Provide the (X, Y) coordinate of the cell's center where the given text is located.  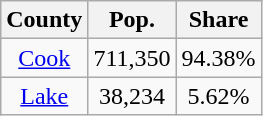
Share (218, 20)
County (44, 20)
711,350 (132, 58)
5.62% (218, 96)
Cook (44, 58)
94.38% (218, 58)
38,234 (132, 96)
Pop. (132, 20)
Lake (44, 96)
